Extract the (X, Y) coordinate from the center of the cell holding the provided text.  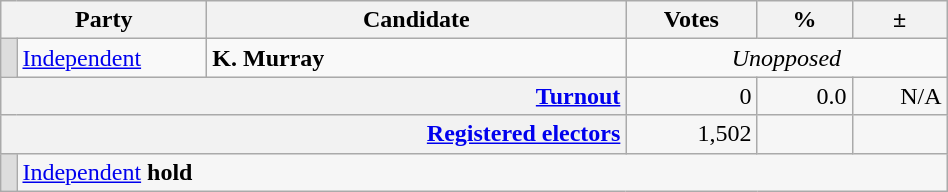
% (804, 20)
K. Murray (416, 58)
Unopposed (786, 58)
1,502 (692, 134)
± (900, 20)
Candidate (416, 20)
Independent hold (482, 172)
Independent (112, 58)
Turnout (314, 96)
Party (104, 20)
0.0 (804, 96)
Votes (692, 20)
Registered electors (314, 134)
N/A (900, 96)
0 (692, 96)
